Scan for the cell matching the given text and deliver its (X, Y) coordinate at center. 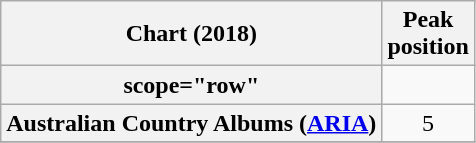
scope="row" (192, 85)
Peakposition (428, 34)
Chart (2018) (192, 34)
Australian Country Albums (ARIA) (192, 123)
5 (428, 123)
